Capture the cell that displays the provided text and extract its (x, y) central coordinate. 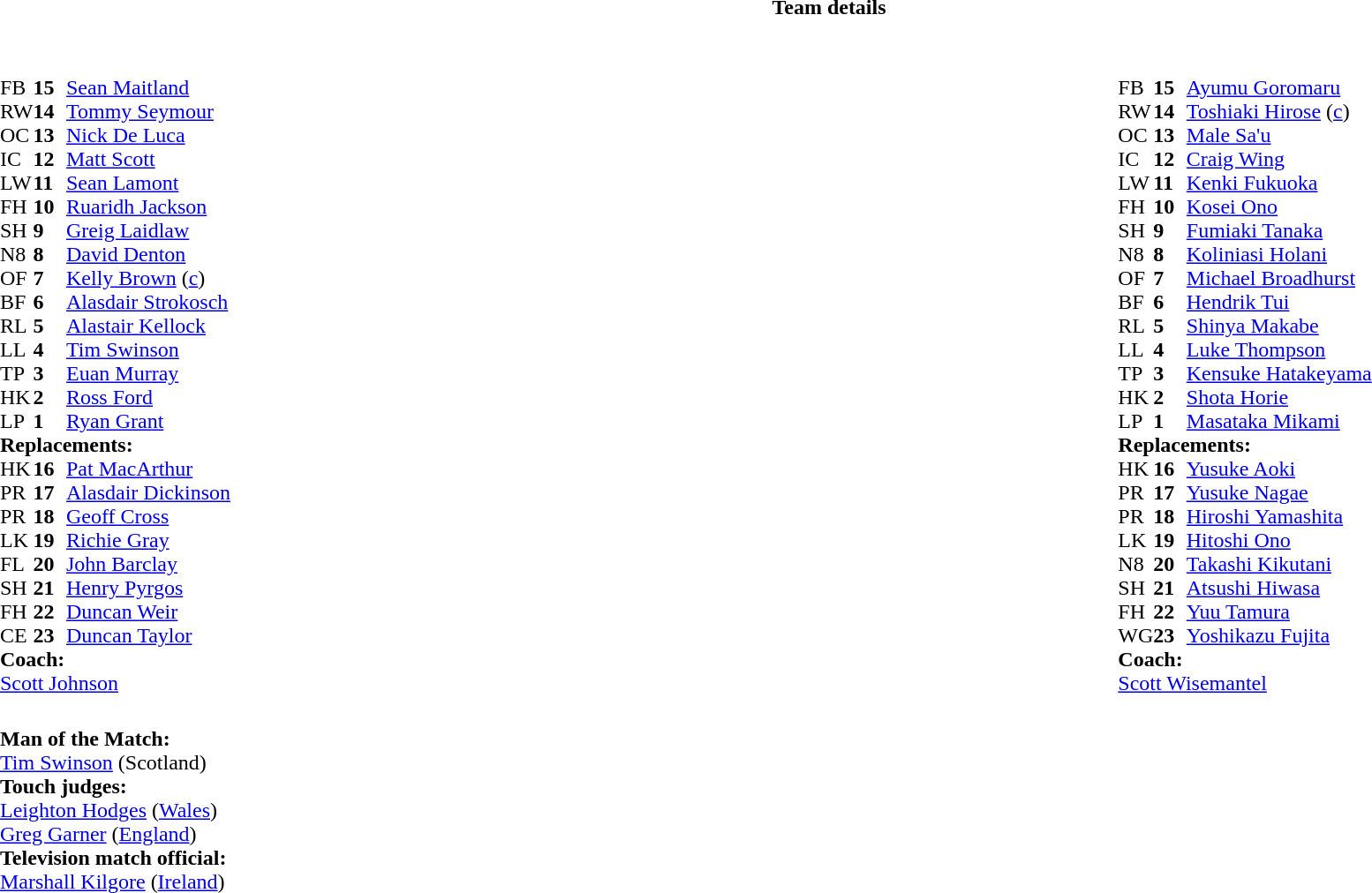
Male Sa'u (1279, 136)
Scott Johnson (115, 683)
Kensuke Hatakeyama (1279, 374)
Greig Laidlaw (148, 231)
WG (1135, 635)
Kenki Fukuoka (1279, 184)
Ayumu Goromaru (1279, 88)
Geoff Cross (148, 517)
Toshiaki Hirose (c) (1279, 111)
Yusuke Nagae (1279, 492)
Ryan Grant (148, 422)
Fumiaki Tanaka (1279, 231)
Kosei Ono (1279, 206)
Tim Swinson (148, 349)
Ross Ford (148, 397)
Scott Wisemantel (1245, 683)
Sean Lamont (148, 184)
John Barclay (148, 565)
Pat MacArthur (148, 469)
Nick De Luca (148, 136)
Duncan Weir (148, 612)
Yuu Tamura (1279, 612)
Euan Murray (148, 374)
Hendrik Tui (1279, 302)
Michael Broadhurst (1279, 279)
Koliniasi Holani (1279, 254)
Hiroshi Yamashita (1279, 517)
Henry Pyrgos (148, 588)
Masataka Mikami (1279, 422)
Alasdair Strokosch (148, 302)
Yusuke Aoki (1279, 469)
Luke Thompson (1279, 349)
Richie Gray (148, 540)
Atsushi Hiwasa (1279, 588)
Craig Wing (1279, 159)
Takashi Kikutani (1279, 565)
Shota Horie (1279, 397)
David Denton (148, 254)
CE (17, 635)
Matt Scott (148, 159)
Shinya Makabe (1279, 326)
Tommy Seymour (148, 111)
Sean Maitland (148, 88)
Duncan Taylor (148, 635)
Alastair Kellock (148, 326)
FL (17, 565)
Hitoshi Ono (1279, 540)
Ruaridh Jackson (148, 206)
Alasdair Dickinson (148, 492)
Yoshikazu Fujita (1279, 635)
Kelly Brown (c) (148, 279)
